From the cell containing the given text, extract its center point as [X, Y] coordinate. 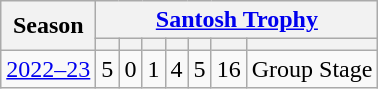
Group Stage [312, 69]
Season [48, 26]
0 [130, 69]
4 [176, 69]
2022–23 [48, 69]
16 [228, 69]
1 [154, 69]
Santosh Trophy [237, 20]
